Identify which cell holds the provided text, then report its (X, Y) central coordinate. 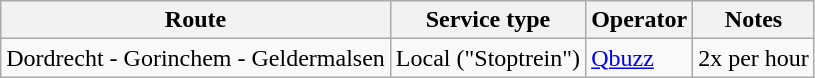
Local ("Stoptrein") (488, 58)
Dordrecht - Gorinchem - Geldermalsen (196, 58)
2x per hour (754, 58)
Qbuzz (640, 58)
Route (196, 20)
Service type (488, 20)
Operator (640, 20)
Notes (754, 20)
